Output the [X, Y] coordinate of the center of the cell containing the given text.  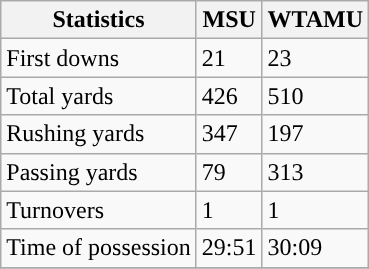
347 [229, 134]
Passing yards [99, 172]
79 [229, 172]
Total yards [99, 96]
First downs [99, 58]
30:09 [316, 248]
313 [316, 172]
Rushing yards [99, 134]
23 [316, 58]
WTAMU [316, 20]
21 [229, 58]
510 [316, 96]
Time of possession [99, 248]
426 [229, 96]
Turnovers [99, 210]
197 [316, 134]
29:51 [229, 248]
MSU [229, 20]
Statistics [99, 20]
